Scan for the cell matching the given text and deliver its [X, Y] coordinate at center. 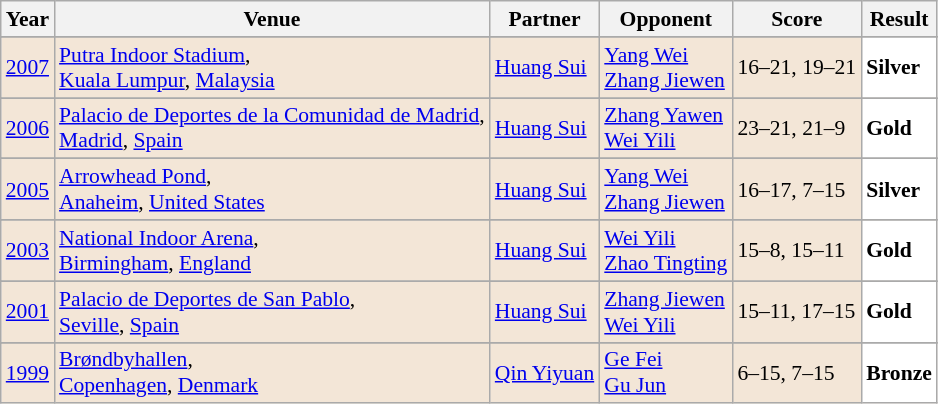
Palacio de Deportes de la Comunidad de Madrid,Madrid, Spain [272, 128]
Brøndbyhallen,Copenhagen, Denmark [272, 372]
Putra Indoor Stadium,Kuala Lumpur, Malaysia [272, 68]
2005 [28, 190]
16–17, 7–15 [796, 190]
National Indoor Arena,Birmingham, England [272, 250]
Opponent [666, 19]
Zhang Jiewen Wei Yili [666, 312]
Score [796, 19]
2003 [28, 250]
15–8, 15–11 [796, 250]
Palacio de Deportes de San Pablo,Seville, Spain [272, 312]
Partner [544, 19]
Zhang Yawen Wei Yili [666, 128]
Ge Fei Gu Jun [666, 372]
Wei Yili Zhao Tingting [666, 250]
Venue [272, 19]
Year [28, 19]
Arrowhead Pond,Anaheim, United States [272, 190]
16–21, 19–21 [796, 68]
Bronze [899, 372]
23–21, 21–9 [796, 128]
6–15, 7–15 [796, 372]
Qin Yiyuan [544, 372]
Result [899, 19]
1999 [28, 372]
15–11, 17–15 [796, 312]
2006 [28, 128]
2007 [28, 68]
2001 [28, 312]
